Determine the [X, Y] coordinate at the center of the cell enclosing the given text.  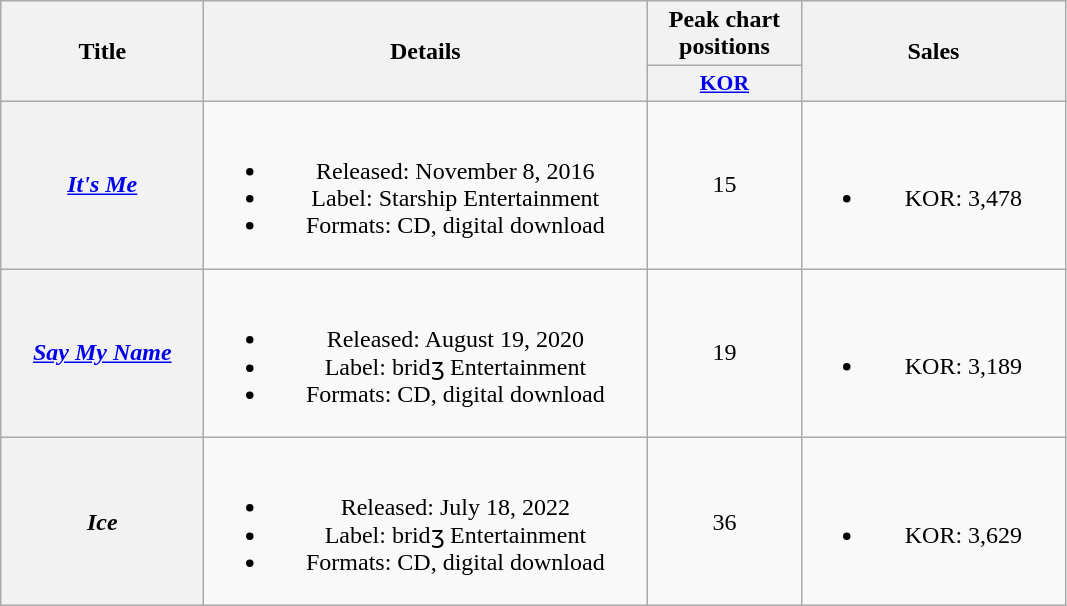
36 [724, 522]
15 [724, 184]
Released: August 19, 2020Label: bridʒ EntertainmentFormats: CD, digital download [426, 352]
Released: November 8, 2016Label: Starship EntertainmentFormats: CD, digital download [426, 184]
Released: July 18, 2022Label: bridʒ EntertainmentFormats: CD, digital download [426, 522]
Details [426, 52]
Peak chart positions [724, 34]
KOR: 3,629 [934, 522]
It's Me [102, 184]
KOR: 3,189 [934, 352]
Title [102, 52]
19 [724, 352]
Say My Name [102, 352]
Ice [102, 522]
KOR [724, 84]
KOR: 3,478 [934, 184]
Sales [934, 52]
